Scan for the cell matching the given text and deliver its (x, y) coordinate at center. 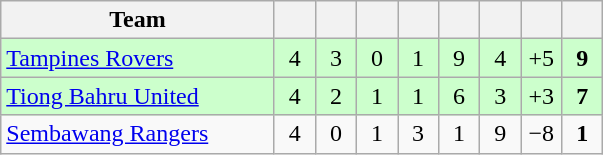
Sembawang Rangers (138, 134)
+3 (542, 96)
Team (138, 20)
Tampines Rovers (138, 58)
Tiong Bahru United (138, 96)
2 (336, 96)
6 (460, 96)
−8 (542, 134)
7 (582, 96)
+5 (542, 58)
